From the cell containing the given text, extract its center point as (X, Y) coordinate. 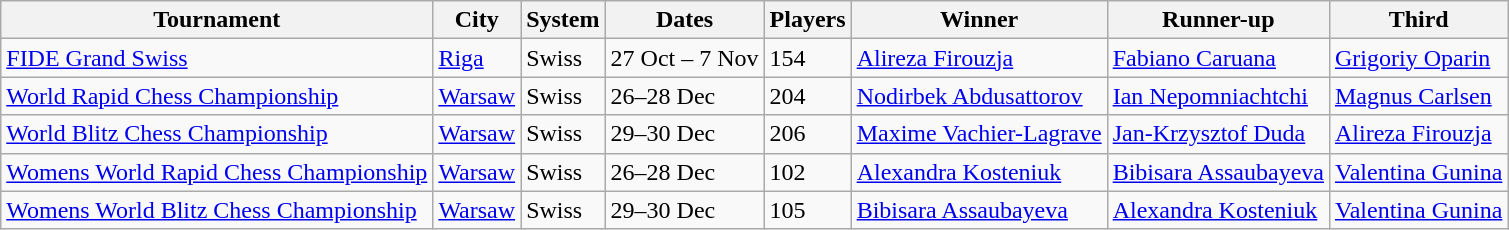
Magnus Carlsen (1418, 96)
Winner (979, 20)
105 (808, 210)
Players (808, 20)
World Blitz Chess Championship (217, 134)
Dates (684, 20)
Ian Nepomniachtchi (1218, 96)
206 (808, 134)
Maxime Vachier-Lagrave (979, 134)
Womens World Rapid Chess Championship (217, 172)
Jan-Krzysztof Duda (1218, 134)
Runner-up (1218, 20)
System (563, 20)
Fabiano Caruana (1218, 58)
102 (808, 172)
Riga (477, 58)
Third (1418, 20)
Grigoriy Oparin (1418, 58)
Tournament (217, 20)
World Rapid Chess Championship (217, 96)
154 (808, 58)
204 (808, 96)
Nodirbek Abdusattorov (979, 96)
27 Oct – 7 Nov (684, 58)
FIDE Grand Swiss (217, 58)
Womens World Blitz Chess Championship (217, 210)
City (477, 20)
